Determine the [X, Y] coordinate at the center of the cell enclosing the given text.  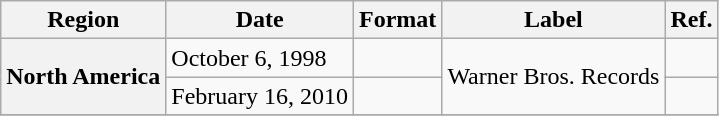
October 6, 1998 [260, 58]
Region [84, 20]
Label [554, 20]
Date [260, 20]
Ref. [692, 20]
February 16, 2010 [260, 96]
Format [397, 20]
Warner Bros. Records [554, 77]
North America [84, 77]
